Search for the cell housing the specified text and yield its (x, y) center coordinate. 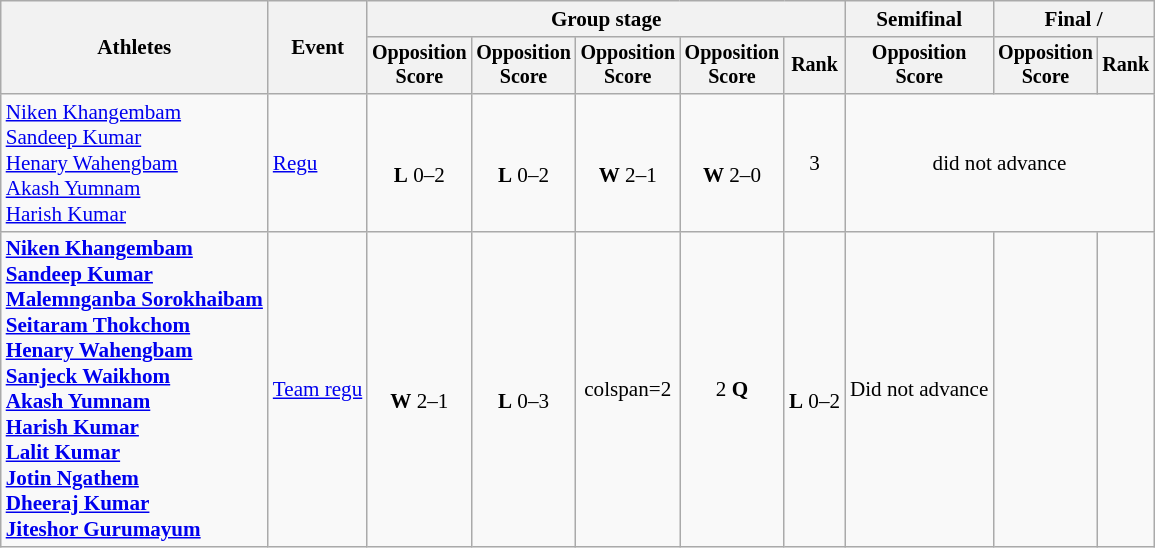
Did not advance (919, 389)
2 Q (732, 389)
did not advance (1000, 162)
Group stage (606, 18)
3 (814, 162)
Semifinal (919, 18)
Regu (318, 162)
W 2–0 (732, 162)
colspan=2 (628, 389)
Team regu (318, 389)
Event (318, 48)
Final / (1073, 18)
Niken KhangembamSandeep KumarHenary WahengbamAkash YumnamHarish Kumar (134, 162)
L 0–3 (523, 389)
Athletes (134, 48)
